Pinpoint the cell where the given text exists, returning its [x, y] midpoint coordinate. 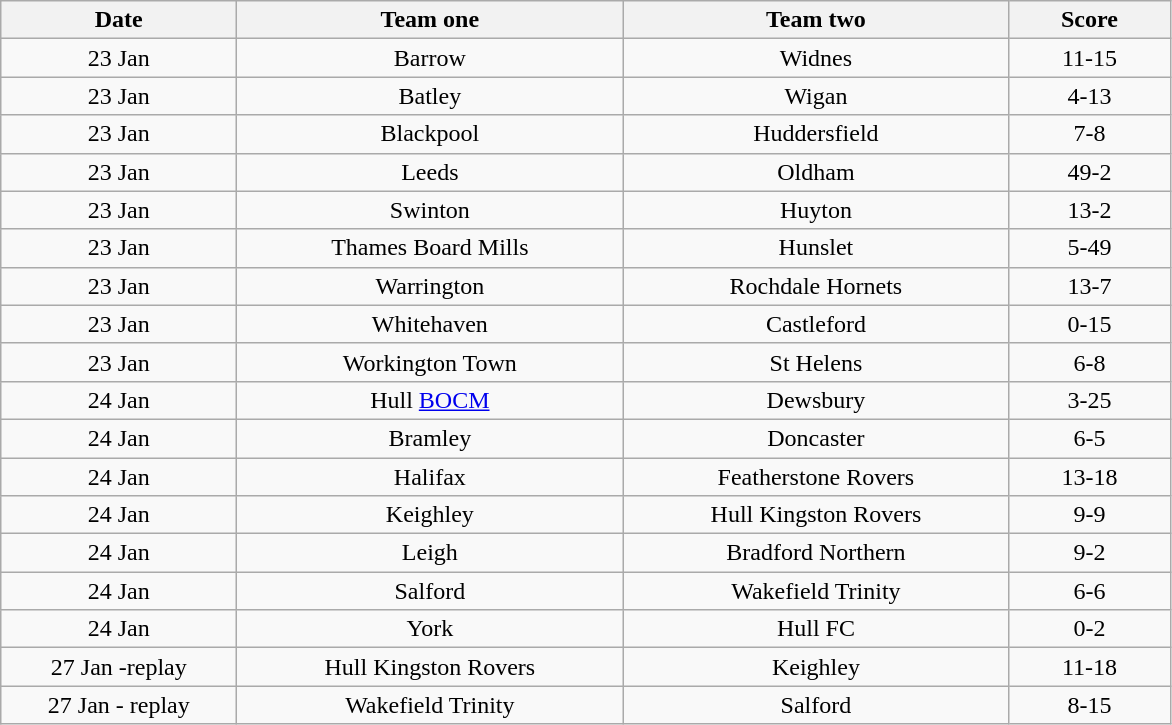
Score [1090, 20]
8-15 [1090, 705]
9-2 [1090, 553]
Leeds [430, 172]
11-18 [1090, 667]
Batley [430, 96]
St Helens [816, 362]
3-25 [1090, 400]
Barrow [430, 58]
Team two [816, 20]
6-6 [1090, 591]
13-18 [1090, 477]
Bradford Northern [816, 553]
Doncaster [816, 438]
York [430, 629]
7-8 [1090, 134]
Huddersfield [816, 134]
13-2 [1090, 210]
Huyton [816, 210]
11-15 [1090, 58]
Warrington [430, 286]
Castleford [816, 324]
0-15 [1090, 324]
Oldham [816, 172]
Featherstone Rovers [816, 477]
Hunslet [816, 248]
4-13 [1090, 96]
Hull BOCM [430, 400]
Rochdale Hornets [816, 286]
49-2 [1090, 172]
6-5 [1090, 438]
Workington Town [430, 362]
6-8 [1090, 362]
Team one [430, 20]
Bramley [430, 438]
Widnes [816, 58]
Dewsbury [816, 400]
Wigan [816, 96]
Swinton [430, 210]
Thames Board Mills [430, 248]
Blackpool [430, 134]
27 Jan -replay [119, 667]
Leigh [430, 553]
13-7 [1090, 286]
Whitehaven [430, 324]
9-9 [1090, 515]
27 Jan - replay [119, 705]
Halifax [430, 477]
5-49 [1090, 248]
Hull FC [816, 629]
Date [119, 20]
0-2 [1090, 629]
